Pinpoint the cell where the given text exists, returning its (x, y) midpoint coordinate. 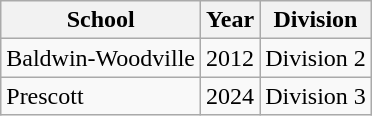
Prescott (101, 96)
School (101, 20)
Baldwin-Woodville (101, 58)
Division 2 (316, 58)
2024 (230, 96)
Division (316, 20)
2012 (230, 58)
Year (230, 20)
Division 3 (316, 96)
